Return (x, y) of the center of cell containing provided text 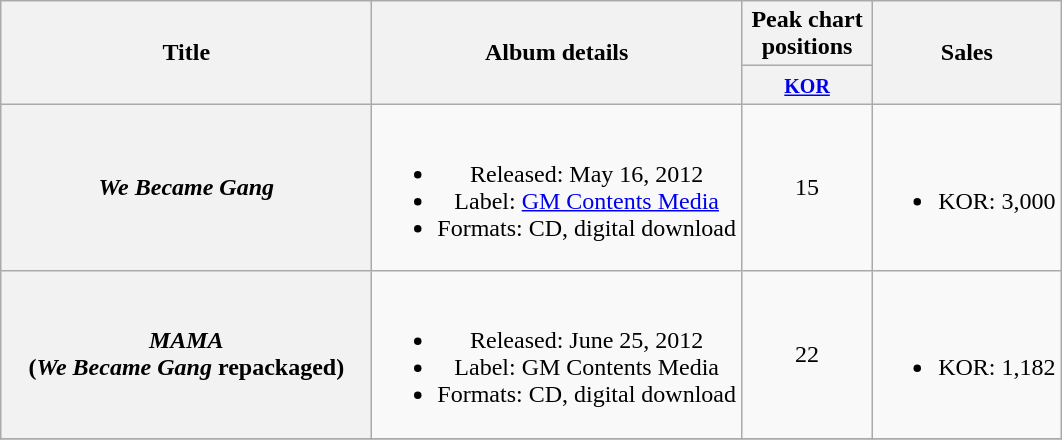
15 (808, 188)
Released: May 16, 2012Label: GM Contents MediaFormats: CD, digital download (557, 188)
KOR: 1,182 (967, 354)
Sales (967, 52)
Title (186, 52)
MAMA(We Became Gang repackaged) (186, 354)
Peak chart positions (808, 34)
Released: June 25, 2012Label: GM Contents MediaFormats: CD, digital download (557, 354)
KOR: 3,000 (967, 188)
22 (808, 354)
We Became Gang (186, 188)
KOR (808, 85)
Album details (557, 52)
